Return the [x, y] coordinate for the center point of the cell that contains the specified text.  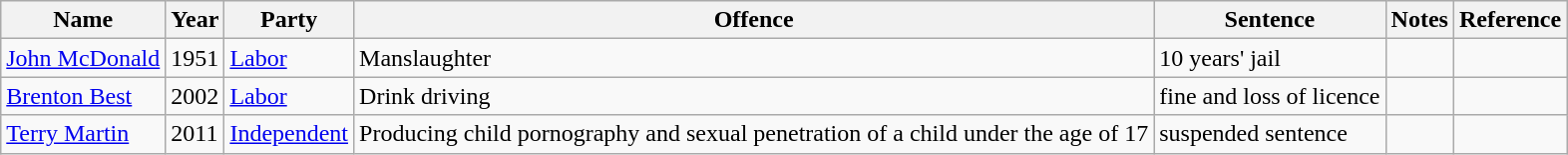
Offence [754, 20]
Reference [1510, 20]
Party [289, 20]
fine and loss of licence [1270, 96]
Drink driving [754, 96]
Brenton Best [84, 96]
Independent [289, 134]
Name [84, 20]
2011 [196, 134]
1951 [196, 58]
2002 [196, 96]
Manslaughter [754, 58]
Notes [1419, 20]
Year [196, 20]
Terry Martin [84, 134]
Producing child pornography and sexual penetration of a child under the age of 17 [754, 134]
John McDonald [84, 58]
Sentence [1270, 20]
10 years' jail [1270, 58]
suspended sentence [1270, 134]
